Identify which cell holds the provided text, then report its (x, y) central coordinate. 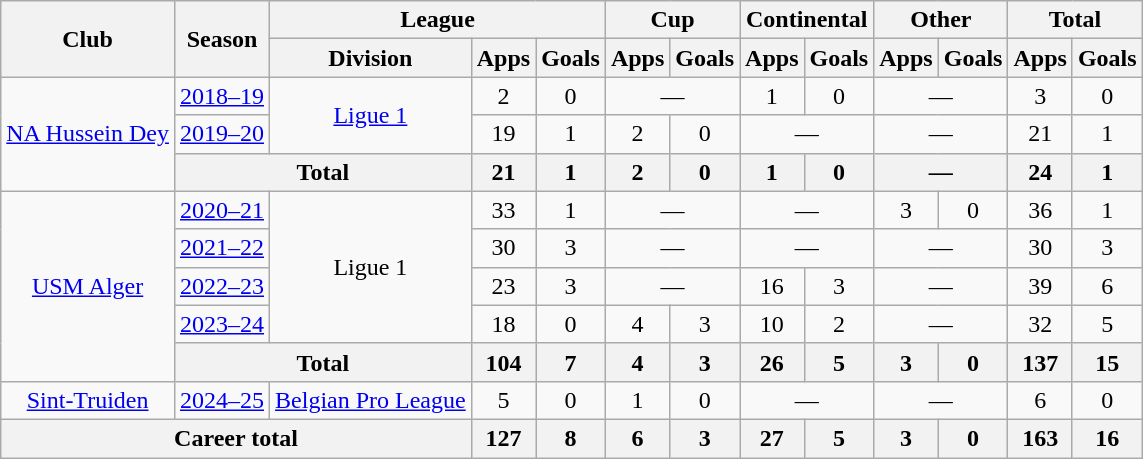
27 (772, 438)
104 (503, 362)
18 (503, 324)
15 (1107, 362)
2020–21 (222, 210)
2019–20 (222, 134)
24 (1040, 172)
127 (503, 438)
2021–22 (222, 248)
32 (1040, 324)
8 (571, 438)
23 (503, 286)
Career total (236, 438)
Belgian Pro League (371, 400)
Division (371, 58)
Season (222, 39)
33 (503, 210)
7 (571, 362)
Other (941, 20)
Club (88, 39)
League (438, 20)
2018–19 (222, 96)
10 (772, 324)
39 (1040, 286)
26 (772, 362)
NA Hussein Dey (88, 134)
2024–25 (222, 400)
Continental (807, 20)
Sint-Truiden (88, 400)
2022–23 (222, 286)
19 (503, 134)
36 (1040, 210)
Cup (672, 20)
USM Alger (88, 286)
163 (1040, 438)
137 (1040, 362)
2023–24 (222, 324)
